Extract the [x, y] coordinate from the center of the cell holding the provided text.  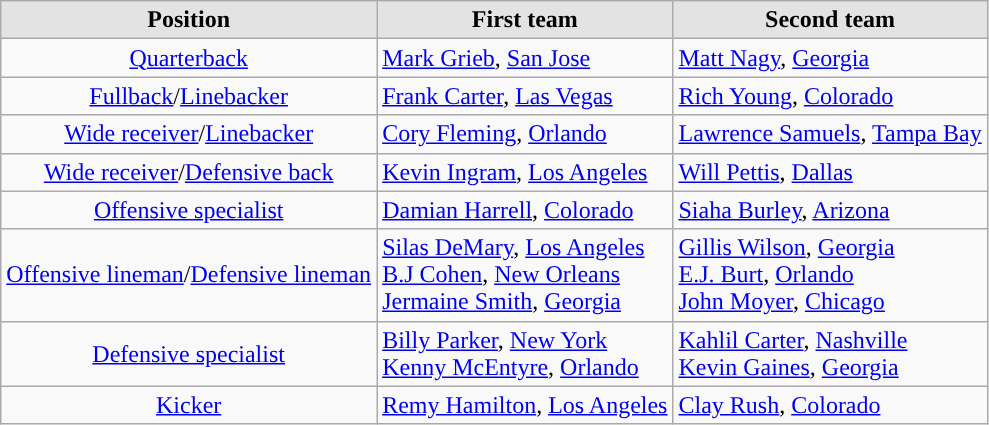
Second team [830, 20]
Quarterback [189, 58]
Kahlil Carter, NashvilleKevin Gaines, Georgia [830, 354]
Billy Parker, New YorkKenny McEntyre, Orlando [525, 354]
First team [525, 20]
Fullback/Linebacker [189, 96]
Siaha Burley, Arizona [830, 210]
Defensive specialist [189, 354]
Kicker [189, 405]
Offensive specialist [189, 210]
Rich Young, Colorado [830, 96]
Matt Nagy, Georgia [830, 58]
Frank Carter, Las Vegas [525, 96]
Clay Rush, Colorado [830, 405]
Mark Grieb, San Jose [525, 58]
Will Pettis, Dallas [830, 172]
Kevin Ingram, Los Angeles [525, 172]
Silas DeMary, Los AngelesB.J Cohen, New OrleansJermaine Smith, Georgia [525, 275]
Cory Fleming, Orlando [525, 134]
Damian Harrell, Colorado [525, 210]
Position [189, 20]
Gillis Wilson, GeorgiaE.J. Burt, OrlandoJohn Moyer, Chicago [830, 275]
Wide receiver/Linebacker [189, 134]
Remy Hamilton, Los Angeles [525, 405]
Offensive lineman/Defensive lineman [189, 275]
Lawrence Samuels, Tampa Bay [830, 134]
Wide receiver/Defensive back [189, 172]
